Detect which cell encompasses the target text, then output its (X, Y) center coordinate. 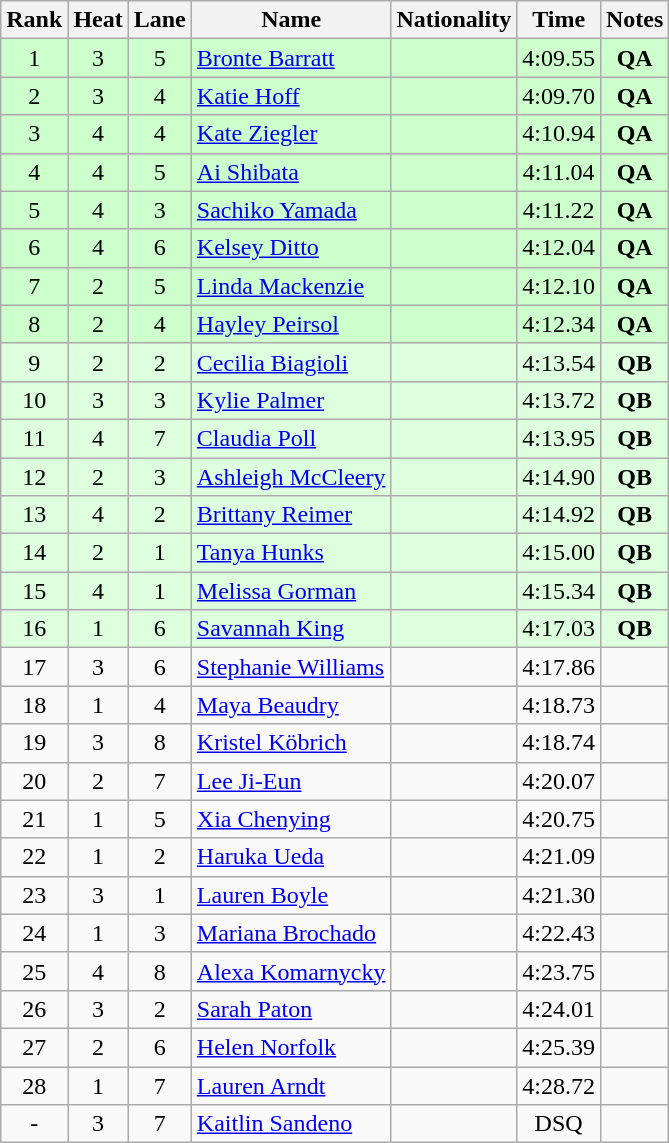
Melissa Gorman (291, 591)
4:15.34 (559, 591)
Kelsey Ditto (291, 248)
20 (34, 781)
4:09.70 (559, 96)
4:20.75 (559, 819)
Lauren Boyle (291, 895)
Lauren Arndt (291, 1085)
21 (34, 819)
4:12.10 (559, 286)
27 (34, 1047)
4:12.04 (559, 248)
Notes (634, 20)
14 (34, 553)
DSQ (559, 1124)
13 (34, 515)
Kylie Palmer (291, 400)
Katie Hoff (291, 96)
Helen Norfolk (291, 1047)
Hayley Peirsol (291, 324)
4:20.07 (559, 781)
12 (34, 477)
Lee Ji-Eun (291, 781)
11 (34, 438)
Savannah King (291, 629)
Cecilia Biagioli (291, 362)
Bronte Barratt (291, 58)
22 (34, 857)
16 (34, 629)
Kristel Köbrich (291, 743)
Time (559, 20)
4:25.39 (559, 1047)
Alexa Komarnycky (291, 971)
Stephanie Williams (291, 667)
4:17.86 (559, 667)
Linda Mackenzie (291, 286)
4:13.95 (559, 438)
25 (34, 971)
Haruka Ueda (291, 857)
Name (291, 20)
Ai Shibata (291, 172)
Mariana Brochado (291, 933)
Nationality (454, 20)
24 (34, 933)
18 (34, 705)
9 (34, 362)
Heat (98, 20)
4:23.75 (559, 971)
4:11.04 (559, 172)
- (34, 1124)
4:14.90 (559, 477)
4:28.72 (559, 1085)
4:13.72 (559, 400)
Xia Chenying (291, 819)
Tanya Hunks (291, 553)
28 (34, 1085)
4:18.73 (559, 705)
4:21.09 (559, 857)
26 (34, 1009)
19 (34, 743)
4:22.43 (559, 933)
4:24.01 (559, 1009)
Sachiko Yamada (291, 210)
4:21.30 (559, 895)
4:15.00 (559, 553)
4:18.74 (559, 743)
15 (34, 591)
23 (34, 895)
Claudia Poll (291, 438)
17 (34, 667)
4:17.03 (559, 629)
Lane (160, 20)
Brittany Reimer (291, 515)
4:09.55 (559, 58)
4:11.22 (559, 210)
4:10.94 (559, 134)
4:14.92 (559, 515)
4:13.54 (559, 362)
Kaitlin Sandeno (291, 1124)
Rank (34, 20)
Maya Beaudry (291, 705)
Ashleigh McCleery (291, 477)
4:12.34 (559, 324)
10 (34, 400)
Sarah Paton (291, 1009)
Kate Ziegler (291, 134)
